Find where the given text appears and provide that cell's center as (X, Y) coordinate. 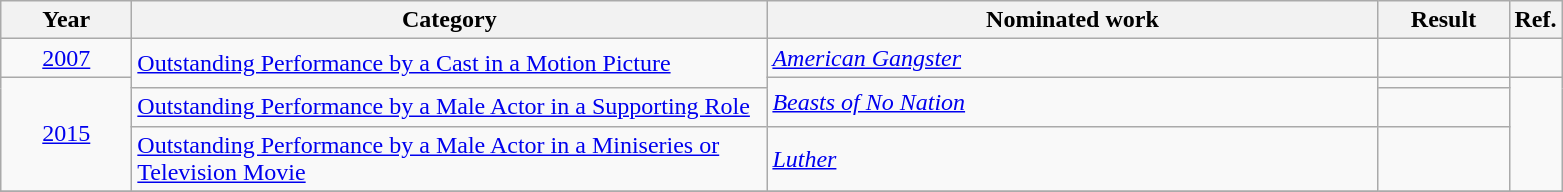
American Gangster (1072, 58)
Beasts of No Nation (1072, 102)
Luther (1072, 158)
Outstanding Performance by a Male Actor in a Miniseries or Television Movie (450, 158)
2015 (66, 134)
Outstanding Performance by a Cast in a Motion Picture (450, 64)
Year (66, 20)
2007 (66, 58)
Nominated work (1072, 20)
Outstanding Performance by a Male Actor in a Supporting Role (450, 107)
Result (1444, 20)
Ref. (1536, 20)
Category (450, 20)
